Output the (x, y) coordinate of the center of the cell containing the given text.  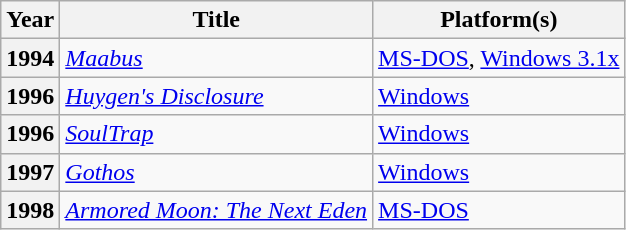
MS-DOS (499, 210)
Year (30, 20)
SoulTrap (216, 134)
Maabus (216, 58)
Armored Moon: The Next Eden (216, 210)
Gothos (216, 172)
1994 (30, 58)
1998 (30, 210)
Title (216, 20)
1997 (30, 172)
Huygen's Disclosure (216, 96)
MS-DOS, Windows 3.1x (499, 58)
Platform(s) (499, 20)
